Locate the cell with the specified text and output its (x, y) center coordinate. 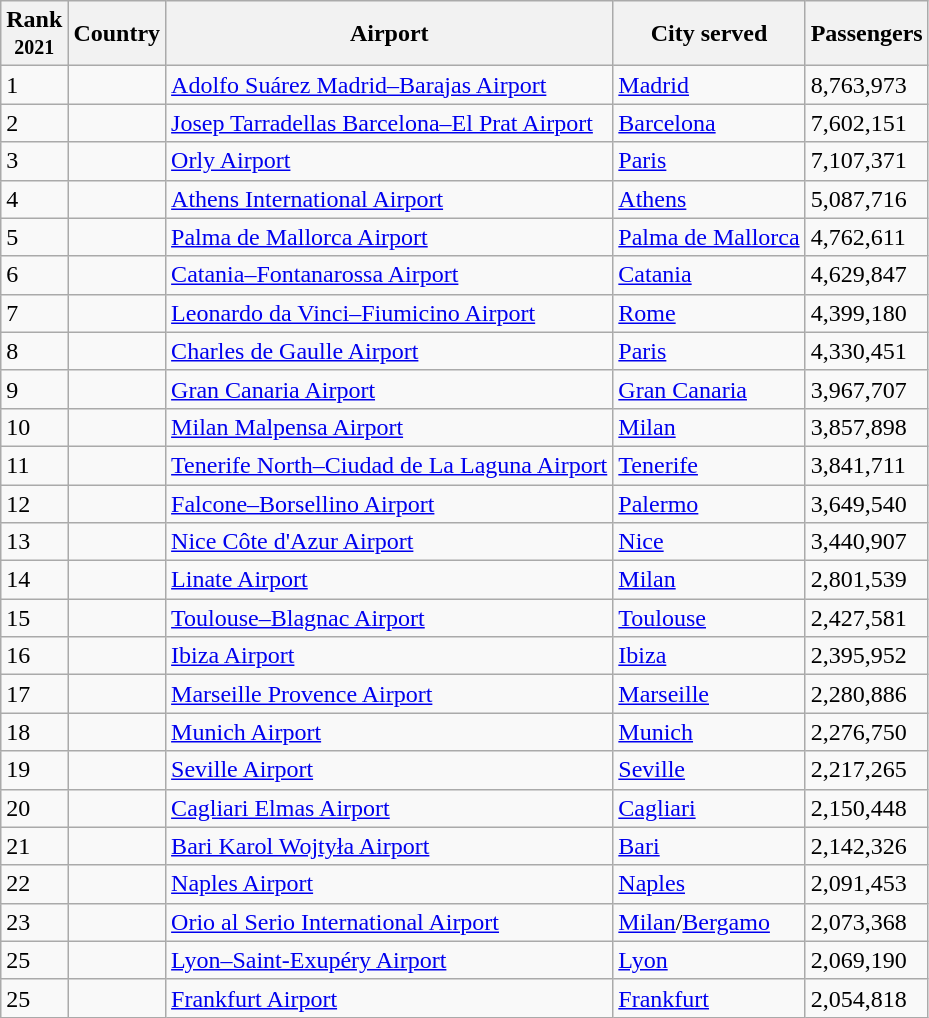
14 (34, 580)
Cagliari Elmas Airport (390, 808)
12 (34, 503)
Frankfurt Airport (390, 998)
7,107,371 (866, 161)
2,150,448 (866, 808)
23 (34, 922)
4,762,611 (866, 237)
Linate Airport (390, 580)
20 (34, 808)
3,440,907 (866, 542)
Athens International Airport (390, 199)
19 (34, 770)
8,763,973 (866, 85)
10 (34, 427)
Naples Airport (390, 884)
1 (34, 85)
Airport (390, 34)
Milan Malpensa Airport (390, 427)
7 (34, 313)
Gran Canaria (709, 389)
Seville (709, 770)
Tenerife North–Ciudad de La Laguna Airport (390, 465)
Seville Airport (390, 770)
3,841,711 (866, 465)
Lyon (709, 960)
3,649,540 (866, 503)
2,217,265 (866, 770)
Munich (709, 732)
Tenerife (709, 465)
Barcelona (709, 123)
City served (709, 34)
2,427,581 (866, 618)
6 (34, 275)
9 (34, 389)
2,276,750 (866, 732)
Frankfurt (709, 998)
17 (34, 694)
11 (34, 465)
16 (34, 656)
Toulouse–Blagnac Airport (390, 618)
Madrid (709, 85)
15 (34, 618)
5 (34, 237)
Palermo (709, 503)
Rome (709, 313)
3 (34, 161)
Catania–Fontanarossa Airport (390, 275)
Passengers (866, 34)
Rank2021 (34, 34)
Palma de Mallorca (709, 237)
Bari (709, 846)
Catania (709, 275)
Ibiza (709, 656)
Falcone–Borsellino Airport (390, 503)
2 (34, 123)
2,142,326 (866, 846)
7,602,151 (866, 123)
Nice (709, 542)
13 (34, 542)
18 (34, 732)
Lyon–Saint-Exupéry Airport (390, 960)
Country (117, 34)
Palma de Mallorca Airport (390, 237)
4 (34, 199)
Gran Canaria Airport (390, 389)
Josep Tarradellas Barcelona–El Prat Airport (390, 123)
Charles de Gaulle Airport (390, 351)
Bari Karol Wojtyła Airport (390, 846)
5,087,716 (866, 199)
2,395,952 (866, 656)
4,399,180 (866, 313)
Marseille (709, 694)
2,801,539 (866, 580)
22 (34, 884)
Orly Airport (390, 161)
4,330,451 (866, 351)
Marseille Provence Airport (390, 694)
3,857,898 (866, 427)
8 (34, 351)
Cagliari (709, 808)
2,054,818 (866, 998)
2,280,886 (866, 694)
2,091,453 (866, 884)
2,069,190 (866, 960)
Nice Côte d'Azur Airport (390, 542)
2,073,368 (866, 922)
Orio al Serio International Airport (390, 922)
Milan/Bergamo (709, 922)
Adolfo Suárez Madrid–Barajas Airport (390, 85)
Leonardo da Vinci–Fiumicino Airport (390, 313)
21 (34, 846)
Ibiza Airport (390, 656)
Munich Airport (390, 732)
4,629,847 (866, 275)
Athens (709, 199)
Toulouse (709, 618)
Naples (709, 884)
3,967,707 (866, 389)
